Find where the given text appears and provide that cell's center as (X, Y) coordinate. 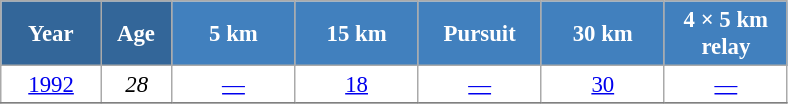
28 (136, 85)
30 (602, 85)
18 (356, 85)
4 × 5 km relay (726, 34)
Pursuit (480, 34)
Age (136, 34)
30 km (602, 34)
Year (52, 34)
1992 (52, 85)
5 km (234, 34)
15 km (356, 34)
